For the text-containing cell, return its midpoint in (x, y) coordinate format. 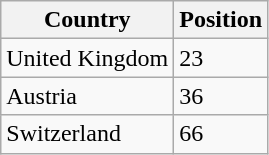
36 (221, 96)
23 (221, 58)
Country (88, 20)
Austria (88, 96)
Position (221, 20)
United Kingdom (88, 58)
Switzerland (88, 134)
66 (221, 134)
